Capture the cell that displays the provided text and extract its (x, y) central coordinate. 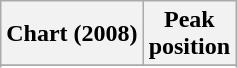
Peakposition (189, 34)
Chart (2008) (72, 34)
